Search for the cell housing the specified text and yield its (x, y) center coordinate. 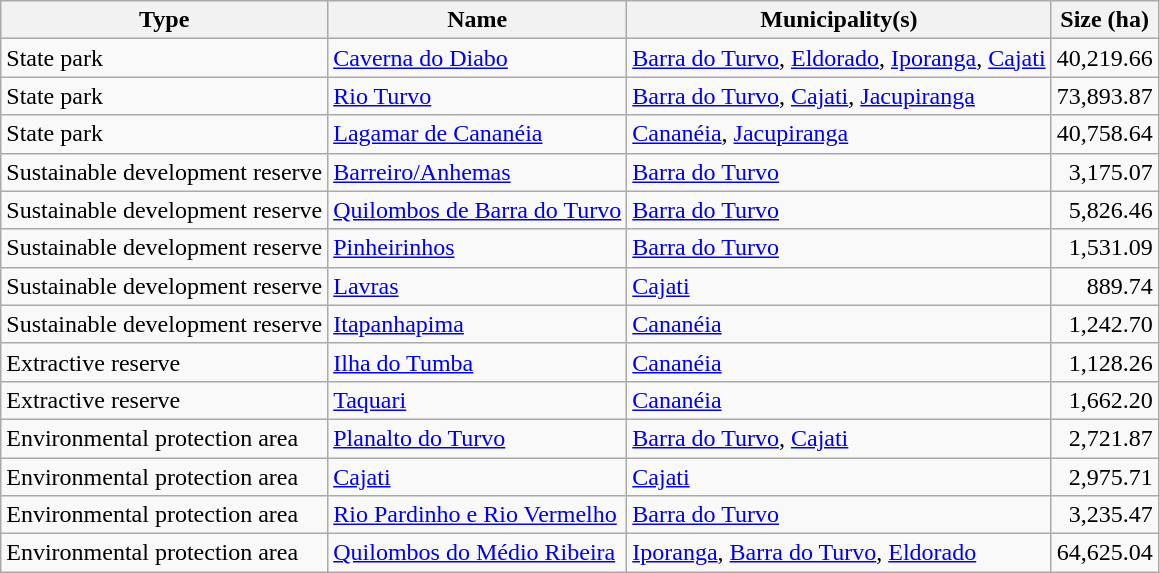
Barra do Turvo, Cajati, Jacupiranga (839, 96)
Barreiro/Anhemas (478, 172)
Type (164, 20)
2,975.71 (1104, 477)
73,893.87 (1104, 96)
Iporanga, Barra do Turvo, Eldorado (839, 553)
Size (ha) (1104, 20)
5,826.46 (1104, 210)
3,175.07 (1104, 172)
Quilombos do Médio Ribeira (478, 553)
Rio Turvo (478, 96)
Barra do Turvo, Cajati (839, 438)
Quilombos de Barra do Turvo (478, 210)
1,662.20 (1104, 400)
Municipality(s) (839, 20)
3,235.47 (1104, 515)
Cananéia, Jacupiranga (839, 134)
1,242.70 (1104, 324)
Barra do Turvo, Eldorado, Iporanga, Cajati (839, 58)
1,128.26 (1104, 362)
40,758.64 (1104, 134)
40,219.66 (1104, 58)
Itapanhapima (478, 324)
Planalto do Turvo (478, 438)
64,625.04 (1104, 553)
Rio Pardinho e Rio Vermelho (478, 515)
Name (478, 20)
Pinheirinhos (478, 248)
Lavras (478, 286)
Ilha do Tumba (478, 362)
Taquari (478, 400)
Lagamar de Cananéia (478, 134)
Caverna do Diabo (478, 58)
889.74 (1104, 286)
2,721.87 (1104, 438)
1,531.09 (1104, 248)
